From the cell containing the given text, extract its center point as (x, y) coordinate. 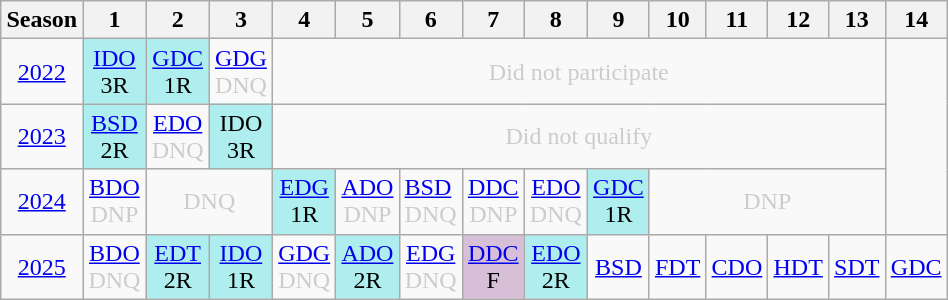
2025 (42, 266)
2022 (42, 72)
2023 (42, 136)
BSD (618, 266)
EDO2R (556, 266)
ADO2R (368, 266)
2 (178, 20)
DNP (767, 202)
BSD2R (114, 136)
DNQ (210, 202)
ADODNP (368, 202)
EDT2R (178, 266)
GDC (916, 266)
9 (618, 20)
13 (856, 20)
FDT (678, 266)
IDO1R (240, 266)
10 (678, 20)
5 (368, 20)
Season (42, 20)
6 (430, 20)
2024 (42, 202)
3 (240, 20)
EDG1R (304, 202)
12 (798, 20)
Did not qualify (580, 136)
7 (493, 20)
4 (304, 20)
EDGDNQ (430, 266)
DDCDNP (493, 202)
14 (916, 20)
Did not participate (580, 72)
BDODNQ (114, 266)
BDODNP (114, 202)
1 (114, 20)
DDCF (493, 266)
SDT (856, 266)
BSDDNQ (430, 202)
11 (737, 20)
HDT (798, 266)
8 (556, 20)
CDO (737, 266)
